Pinpoint the cell where the given text exists, returning its [X, Y] midpoint coordinate. 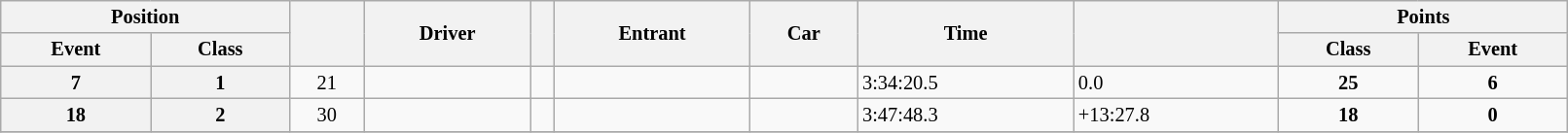
+13:27.8 [1176, 115]
6 [1493, 83]
7 [76, 83]
2 [220, 115]
Driver [448, 33]
1 [220, 83]
Time [966, 33]
Points [1423, 17]
21 [327, 83]
Car [804, 33]
Position [146, 17]
0 [1493, 115]
3:47:48.3 [966, 115]
Entrant [652, 33]
30 [327, 115]
25 [1349, 83]
0.0 [1176, 83]
3:34:20.5 [966, 83]
